For the text-containing cell, return its midpoint in (x, y) coordinate format. 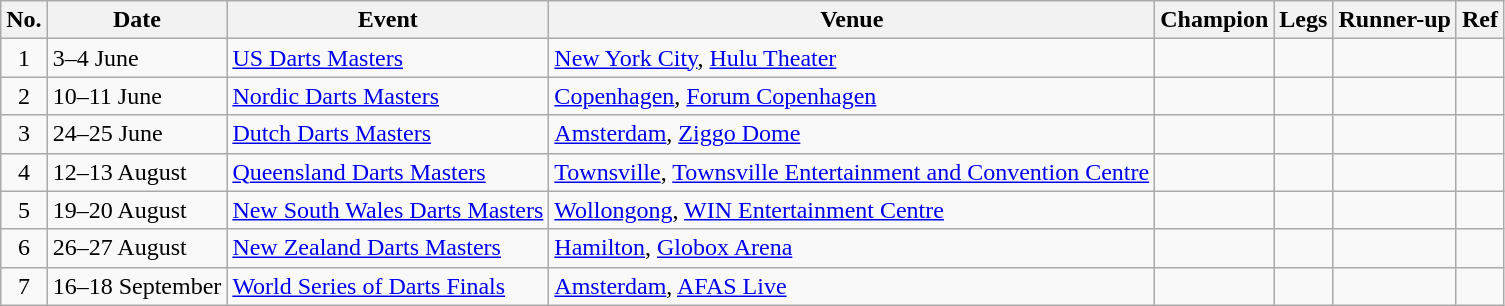
Runner-up (1395, 20)
Townsville, Townsville Entertainment and Convention Centre (852, 172)
Venue (852, 20)
US Darts Masters (388, 58)
3–4 June (137, 58)
Copenhagen, Forum Copenhagen (852, 96)
5 (24, 210)
Event (388, 20)
1 (24, 58)
Ref (1480, 20)
24–25 June (137, 134)
2 (24, 96)
No. (24, 20)
Nordic Darts Masters (388, 96)
Wollongong, WIN Entertainment Centre (852, 210)
26–27 August (137, 248)
4 (24, 172)
10–11 June (137, 96)
3 (24, 134)
16–18 September (137, 286)
New South Wales Darts Masters (388, 210)
7 (24, 286)
Amsterdam, AFAS Live (852, 286)
New Zealand Darts Masters (388, 248)
Dutch Darts Masters (388, 134)
19–20 August (137, 210)
New York City, Hulu Theater (852, 58)
6 (24, 248)
World Series of Darts Finals (388, 286)
Hamilton, Globox Arena (852, 248)
Legs (1304, 20)
Amsterdam, Ziggo Dome (852, 134)
12–13 August (137, 172)
Queensland Darts Masters (388, 172)
Champion (1214, 20)
Date (137, 20)
